Scan for the cell matching the given text and deliver its (x, y) coordinate at center. 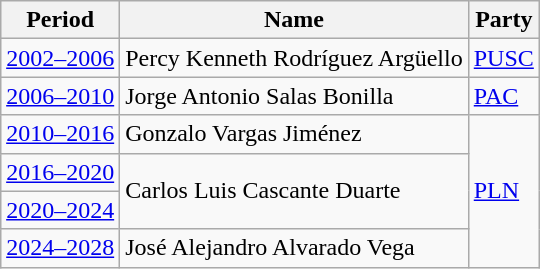
Period (60, 20)
2016–2020 (60, 172)
2024–2028 (60, 248)
Gonzalo Vargas Jiménez (294, 134)
PAC (504, 96)
2010–2016 (60, 134)
Carlos Luis Cascante Duarte (294, 191)
Percy Kenneth Rodríguez Argüello (294, 58)
2002–2006 (60, 58)
2020–2024 (60, 210)
Party (504, 20)
José Alejandro Alvarado Vega (294, 248)
PUSC (504, 58)
2006–2010 (60, 96)
Name (294, 20)
PLN (504, 191)
Jorge Antonio Salas Bonilla (294, 96)
